Find where the given text appears and provide that cell's center as [x, y] coordinate. 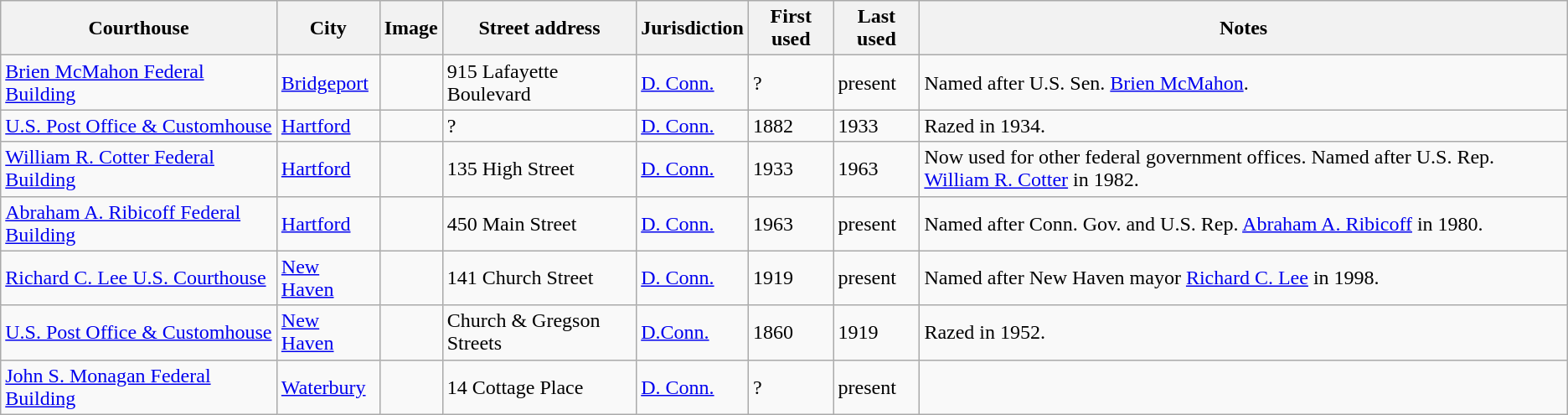
Courthouse [139, 29]
Notes [1243, 29]
135 High Street [539, 169]
William R. Cotter Federal Building [139, 169]
D.Conn. [693, 332]
Razed in 1952. [1243, 332]
First used [791, 29]
141 Church Street [539, 278]
Jurisdiction [693, 29]
Street address [539, 29]
City [328, 29]
Named after U.S. Sen. Brien McMahon. [1243, 82]
14 Cottage Place [539, 387]
915 Lafayette Boulevard [539, 82]
1860 [791, 332]
Razed in 1934. [1243, 126]
Now used for other federal government offices. Named after U.S. Rep. William R. Cotter in 1982. [1243, 169]
Abraham A. Ribicoff Federal Building [139, 223]
Waterbury [328, 387]
Brien McMahon Federal Building [139, 82]
Image [410, 29]
John S. Monagan Federal Building [139, 387]
Named after New Haven mayor Richard C. Lee in 1998. [1243, 278]
450 Main Street [539, 223]
Bridgeport [328, 82]
Named after Conn. Gov. and U.S. Rep. Abraham A. Ribicoff in 1980. [1243, 223]
Last used [876, 29]
Richard C. Lee U.S. Courthouse [139, 278]
Church & Gregson Streets [539, 332]
1882 [791, 126]
